Find where the given text appears and provide that cell's center as [x, y] coordinate. 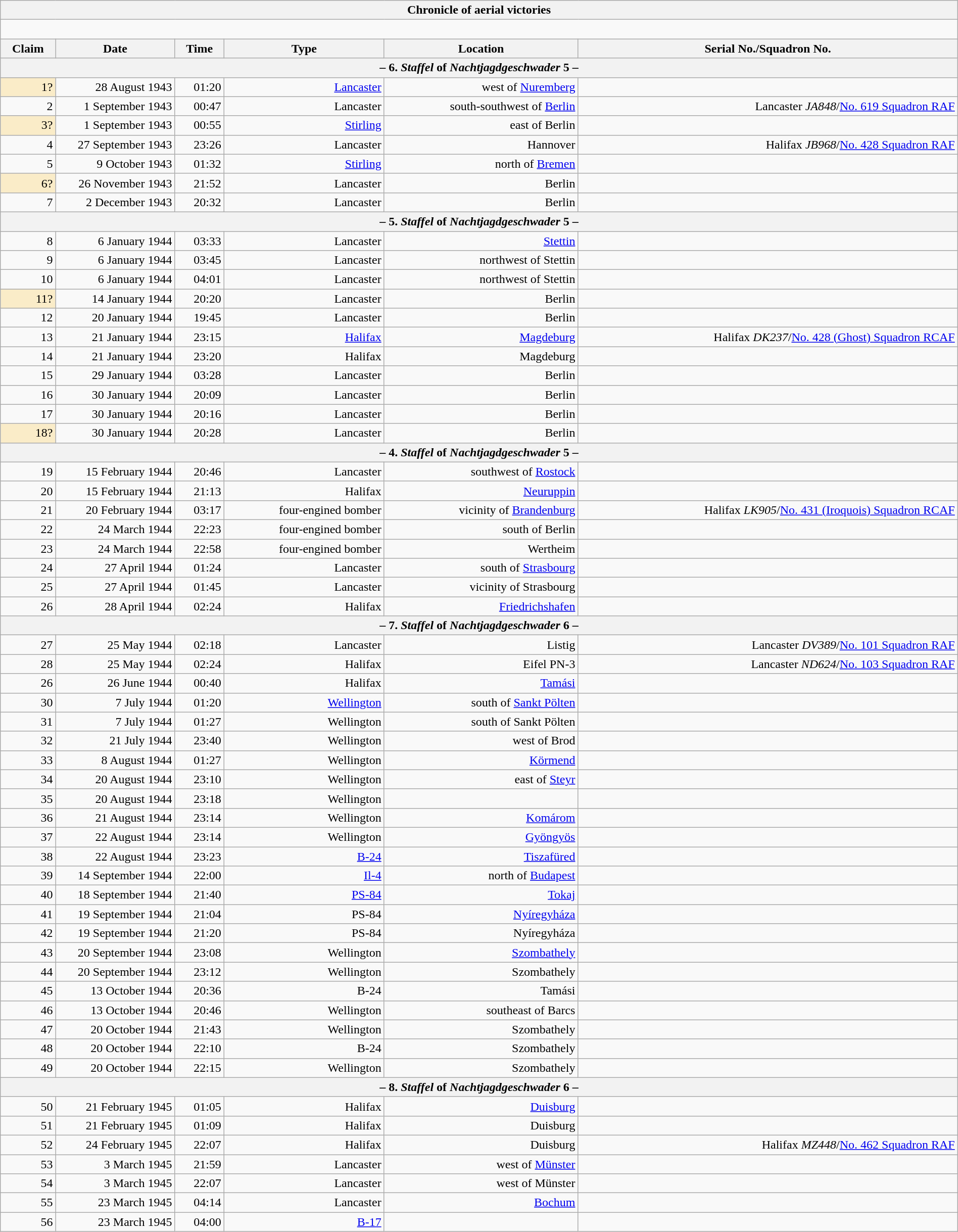
56 [28, 1222]
Friedrichshafen [481, 606]
22:10 [199, 1049]
east of Berlin [481, 125]
Neuruppin [481, 491]
02:18 [199, 645]
21:13 [199, 491]
20 February 1944 [115, 510]
21:59 [199, 1164]
Eifel PN-3 [481, 664]
Komárom [481, 818]
Halifax DK237/No. 428 (Ghost) Squadron RCAF [768, 337]
4 [28, 145]
5 [28, 164]
– 4. Staffel of Nachtjagdgeschwader 5 – [479, 452]
22:15 [199, 1068]
33 [28, 760]
23:08 [199, 953]
24 February 1945 [115, 1145]
21 July 1944 [115, 741]
21:04 [199, 914]
22:58 [199, 548]
vicinity of Strasbourg [481, 587]
03:33 [199, 241]
Tiszafüred [481, 857]
south of Berlin [481, 529]
14 January 1944 [115, 299]
04:14 [199, 1203]
Körmend [481, 760]
16 [28, 395]
13 [28, 337]
north of Budapest [481, 876]
9 October 1943 [115, 164]
Lancaster DV389/No. 101 Squadron RAF [768, 645]
8 [28, 241]
21:43 [199, 1029]
20 [28, 491]
14 [28, 356]
03:17 [199, 510]
B-17 [304, 1222]
Claim [28, 49]
Halifax MZ448/No. 462 Squadron RAF [768, 1145]
34 [28, 779]
39 [28, 876]
20:20 [199, 299]
49 [28, 1068]
southeast of Barcs [481, 1010]
15 [28, 375]
Lancaster ND624/No. 103 Squadron RAF [768, 664]
32 [28, 741]
south-southwest of Berlin [481, 106]
23:26 [199, 145]
00:40 [199, 683]
01:09 [199, 1125]
21 August 1944 [115, 818]
01:05 [199, 1106]
45 [28, 991]
23:23 [199, 857]
Stettin [481, 241]
2 [28, 106]
41 [28, 914]
southwest of Rostock [481, 471]
Tokaj [481, 895]
22:23 [199, 529]
27 September 1943 [115, 145]
19:45 [199, 318]
– 8. Staffel of Nachtjagdgeschwader 6 – [479, 1087]
Bochum [481, 1203]
21 [28, 510]
28 April 1944 [115, 606]
22:00 [199, 876]
38 [28, 857]
27 [28, 645]
Wertheim [481, 548]
– 7. Staffel of Nachtjagdgeschwader 6 – [479, 626]
Lancaster JA848/No. 619 Squadron RAF [768, 106]
7 [28, 202]
37 [28, 837]
23:10 [199, 779]
– 5. Staffel of Nachtjagdgeschwader 5 – [479, 221]
28 August 1943 [115, 87]
26 November 1943 [115, 183]
01:45 [199, 587]
23:12 [199, 972]
47 [28, 1029]
48 [28, 1049]
36 [28, 818]
53 [28, 1164]
18? [28, 433]
3? [28, 125]
50 [28, 1106]
11? [28, 299]
21:40 [199, 895]
21:52 [199, 183]
28 [28, 664]
Listig [481, 645]
44 [28, 972]
20:16 [199, 414]
00:55 [199, 125]
23:15 [199, 337]
12 [28, 318]
29 January 1944 [115, 375]
46 [28, 1010]
20:32 [199, 202]
23:20 [199, 356]
– 6. Staffel of Nachtjagdgeschwader 5 – [479, 68]
24 [28, 568]
west of Brod [481, 741]
Halifax JB968/No. 428 Squadron RAF [768, 145]
01:24 [199, 568]
51 [28, 1125]
north of Bremen [481, 164]
west of Nuremberg [481, 87]
31 [28, 722]
Location [481, 49]
Halifax LK905/No. 431 (Iroquois) Squadron RCAF [768, 510]
Type [304, 49]
20:36 [199, 991]
Gyöngyös [481, 837]
21:20 [199, 933]
26 June 1944 [115, 683]
1? [28, 87]
54 [28, 1183]
19 [28, 471]
23 [28, 548]
vicinity of Brandenburg [481, 510]
south of Strasbourg [481, 568]
42 [28, 933]
east of Steyr [481, 779]
Il-4 [304, 876]
03:28 [199, 375]
9 [28, 260]
52 [28, 1145]
25 [28, 587]
30 [28, 702]
Serial No./Squadron No. [768, 49]
23:40 [199, 741]
35 [28, 798]
03:45 [199, 260]
2 December 1943 [115, 202]
23:18 [199, 798]
14 September 1944 [115, 876]
40 [28, 895]
01:32 [199, 164]
Time [199, 49]
18 September 1944 [115, 895]
43 [28, 953]
04:01 [199, 279]
Chronicle of aerial victories [479, 10]
04:00 [199, 1222]
10 [28, 279]
20:09 [199, 395]
17 [28, 414]
20 January 1944 [115, 318]
Hannover [481, 145]
55 [28, 1203]
00:47 [199, 106]
22 [28, 529]
8 August 1944 [115, 760]
Date [115, 49]
20:28 [199, 433]
6? [28, 183]
